Scan for the cell matching the given text and deliver its [X, Y] coordinate at center. 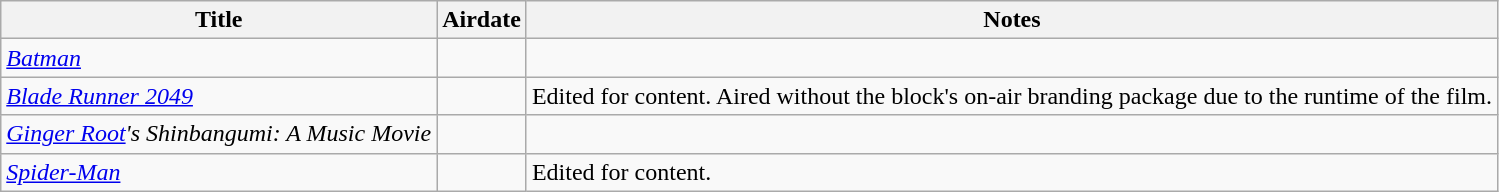
Notes [1012, 20]
Edited for content. Aired without the block's on-air branding package due to the runtime of the film. [1012, 96]
Spider-Man [219, 172]
Airdate [482, 20]
Ginger Root's Shinbangumi: A Music Movie [219, 134]
Batman [219, 58]
Blade Runner 2049 [219, 96]
Edited for content. [1012, 172]
Title [219, 20]
